Find where the given text appears and provide that cell's center as [X, Y] coordinate. 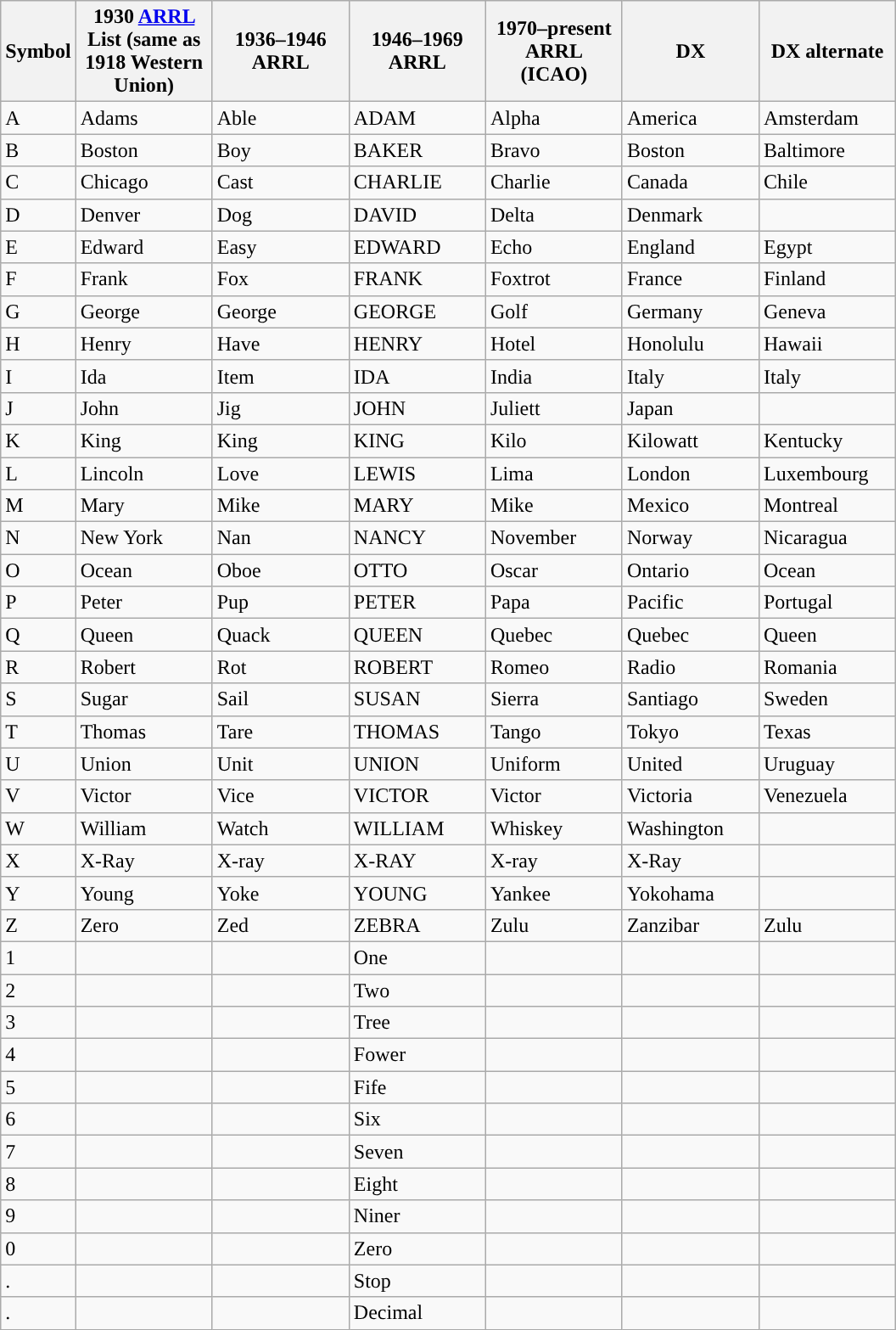
France [691, 279]
7 [38, 1152]
Vice [280, 796]
Luxembourg [826, 473]
K [38, 441]
Yankee [553, 893]
V [38, 796]
S [38, 699]
New York [144, 538]
Thomas [144, 732]
Decimal [417, 1313]
5 [38, 1087]
Oboe [280, 570]
Geneva [826, 311]
8 [38, 1184]
Henry [144, 344]
ZEBRA [417, 925]
1970–present ARRL (ICAO) [553, 51]
Have [280, 344]
D [38, 215]
Chile [826, 182]
Honolulu [691, 344]
B [38, 150]
E [38, 247]
O [38, 570]
Sail [280, 699]
Peter [144, 603]
HENRY [417, 344]
Tree [417, 1023]
DX [691, 51]
Delta [553, 215]
Pacific [691, 603]
EDWARD [417, 247]
LEWIS [417, 473]
X-RAY [417, 861]
IDA [417, 376]
Baltimore [826, 150]
Lima [553, 473]
Mexico [691, 506]
Texas [826, 732]
Mary [144, 506]
Alpha [553, 118]
Amsterdam [826, 118]
Kilo [553, 441]
W [38, 828]
Oscar [553, 570]
MARY [417, 506]
Charlie [553, 182]
CHARLIE [417, 182]
Denver [144, 215]
0 [38, 1249]
Sugar [144, 699]
Whiskey [553, 828]
Watch [280, 828]
I [38, 376]
Sierra [553, 699]
GEORGE [417, 311]
Six [417, 1120]
England [691, 247]
Washington [691, 828]
Uruguay [826, 764]
Boy [280, 150]
India [553, 376]
Frank [144, 279]
X [38, 861]
Nicaragua [826, 538]
Yoke [280, 893]
Echo [553, 247]
Kilowatt [691, 441]
Golf [553, 311]
2 [38, 990]
Tare [280, 732]
9 [38, 1216]
1946–1969 ARRL [417, 51]
Romeo [553, 667]
3 [38, 1023]
F [38, 279]
ADAM [417, 118]
Jig [280, 408]
Pup [280, 603]
Uniform [553, 764]
1930 ARRL List (same as 1918 Western Union) [144, 51]
DAVID [417, 215]
BAKER [417, 150]
Hawaii [826, 344]
Canada [691, 182]
G [38, 311]
Victoria [691, 796]
Kentucky [826, 441]
VICTOR [417, 796]
Robert [144, 667]
FRANK [417, 279]
Unit [280, 764]
PETER [417, 603]
Dog [280, 215]
Fife [417, 1087]
Z [38, 925]
America [691, 118]
Y [38, 893]
Nan [280, 538]
Juliett [553, 408]
One [417, 957]
P [38, 603]
Easy [280, 247]
Love [280, 473]
WILLIAM [417, 828]
J [38, 408]
Romania [826, 667]
Lincoln [144, 473]
L [38, 473]
Niner [417, 1216]
1 [38, 957]
N [38, 538]
Rot [280, 667]
Cast [280, 182]
Papa [553, 603]
A [38, 118]
Union [144, 764]
Quack [280, 635]
Able [280, 118]
London [691, 473]
William [144, 828]
NANCY [417, 538]
Portugal [826, 603]
Edward [144, 247]
Young [144, 893]
Two [417, 990]
THOMAS [417, 732]
Hotel [553, 344]
Fox [280, 279]
November [553, 538]
Santiago [691, 699]
DX alternate [826, 51]
C [38, 182]
Adams [144, 118]
M [38, 506]
H [38, 344]
Japan [691, 408]
ROBERT [417, 667]
YOUNG [417, 893]
T [38, 732]
Montreal [826, 506]
Germany [691, 311]
U [38, 764]
Stop [417, 1281]
Yokohama [691, 893]
Item [280, 376]
Denmark [691, 215]
Norway [691, 538]
Finland [826, 279]
United [691, 764]
UNION [417, 764]
Eight [417, 1184]
1936–1946 ARRL [280, 51]
OTTO [417, 570]
Tokyo [691, 732]
John [144, 408]
QUEEN [417, 635]
R [38, 667]
Chicago [144, 182]
Ida [144, 376]
Bravo [553, 150]
Ontario [691, 570]
Symbol [38, 51]
KING [417, 441]
Foxtrot [553, 279]
Venezuela [826, 796]
4 [38, 1055]
SUSAN [417, 699]
Fower [417, 1055]
Q [38, 635]
Zanzibar [691, 925]
JOHN [417, 408]
Egypt [826, 247]
Seven [417, 1152]
Tango [553, 732]
6 [38, 1120]
Sweden [826, 699]
Radio [691, 667]
Zed [280, 925]
